Capture the cell that displays the provided text and extract its [x, y] central coordinate. 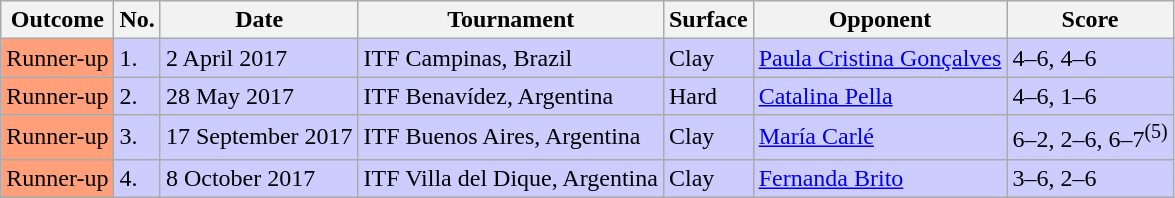
Surface [708, 20]
4–6, 1–6 [1090, 96]
17 September 2017 [259, 138]
Score [1090, 20]
ITF Campinas, Brazil [510, 58]
3–6, 2–6 [1090, 178]
Hard [708, 96]
Opponent [880, 20]
2 April 2017 [259, 58]
1. [137, 58]
6–2, 2–6, 6–7(5) [1090, 138]
ITF Villa del Dique, Argentina [510, 178]
8 October 2017 [259, 178]
María Carlé [880, 138]
ITF Buenos Aires, Argentina [510, 138]
Outcome [58, 20]
ITF Benavídez, Argentina [510, 96]
2. [137, 96]
Tournament [510, 20]
4–6, 4–6 [1090, 58]
Paula Cristina Gonçalves [880, 58]
Catalina Pella [880, 96]
Date [259, 20]
4. [137, 178]
28 May 2017 [259, 96]
Fernanda Brito [880, 178]
No. [137, 20]
3. [137, 138]
